From the cell containing the given text, extract its center point as (X, Y) coordinate. 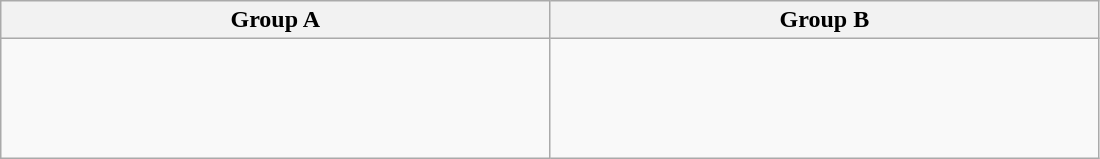
Group A (276, 20)
Group B (824, 20)
